Detect which cell encompasses the target text, then output its (x, y) center coordinate. 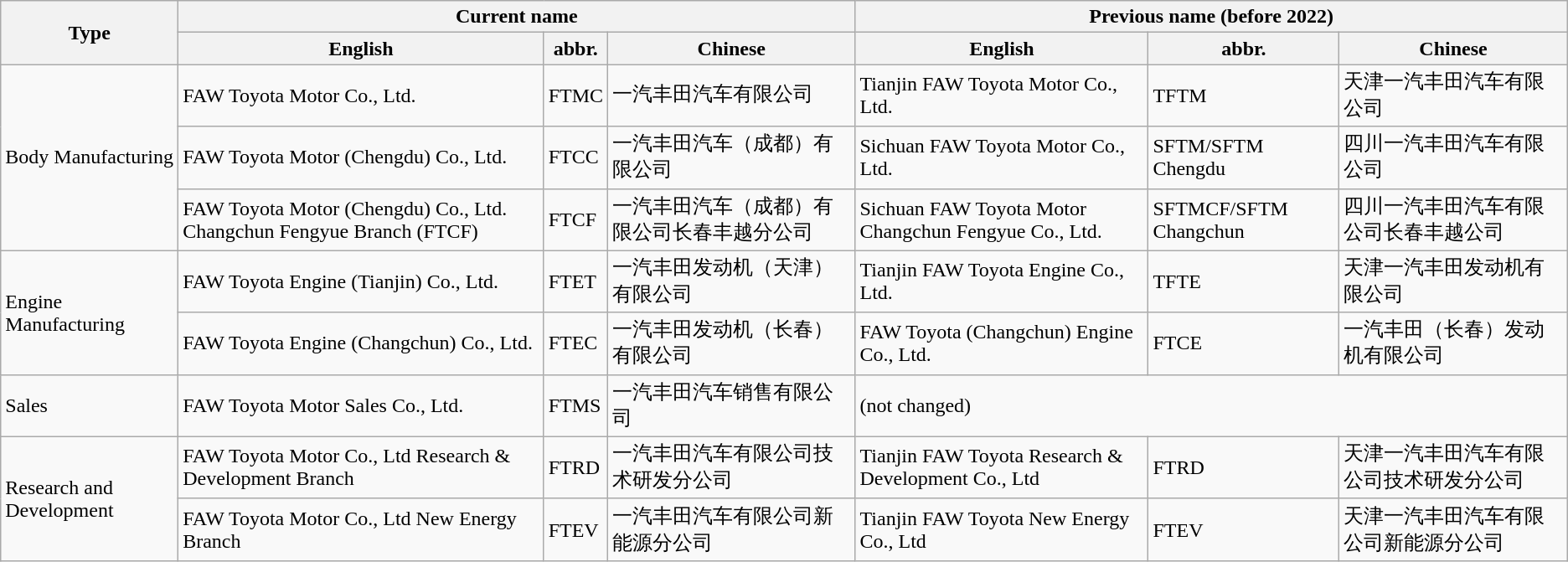
FTCF (575, 219)
FAW Toyota (Changchun) Engine Co., Ltd. (1002, 343)
Tianjin FAW Toyota Research & Development Co., Ltd (1002, 467)
一汽丰田汽车有限公司技术研发分公司 (732, 467)
FAW Toyota Motor (Chengdu) Co., Ltd. Changchun Fengyue Branch (FTCF) (361, 219)
一汽丰田发动机（长春）有限公司 (732, 343)
FTEC (575, 343)
天津一汽丰田发动机有限公司 (1453, 281)
一汽丰田汽车有限公司新能源分公司 (732, 529)
Engine Manufacturing (90, 312)
天津一汽丰田汽车有限公司 (1453, 95)
Research and Development (90, 498)
FTET (575, 281)
Sichuan FAW Toyota Motor Changchun Fengyue Co., Ltd. (1002, 219)
FAW Toyota Engine (Changchun) Co., Ltd. (361, 343)
FAW Toyota Motor Sales Co., Ltd. (361, 405)
Tianjin FAW Toyota Motor Co., Ltd. (1002, 95)
Type (90, 33)
FAW Toyota Motor Co., Ltd Research & Development Branch (361, 467)
Sales (90, 405)
天津一汽丰田汽车有限公司新能源分公司 (1453, 529)
(not changed) (1211, 405)
一汽丰田（长春）发动机有限公司 (1453, 343)
SFTM/SFTM Chengdu (1244, 157)
FAW Toyota Engine (Tianjin) Co., Ltd. (361, 281)
Previous name (before 2022) (1211, 17)
四川一汽丰田汽车有限公司长春丰越公司 (1453, 219)
FTCE (1244, 343)
Tianjin FAW Toyota New Energy Co., Ltd (1002, 529)
Current name (517, 17)
Tianjin FAW Toyota Engine Co., Ltd. (1002, 281)
TFTM (1244, 95)
四川一汽丰田汽车有限公司 (1453, 157)
一汽丰田汽车（成都）有限公司长春丰越分公司 (732, 219)
SFTMCF/SFTM Changchun (1244, 219)
一汽丰田汽车销售有限公司 (732, 405)
一汽丰田汽车（成都）有限公司 (732, 157)
Body Manufacturing (90, 157)
FAW Toyota Motor (Chengdu) Co., Ltd. (361, 157)
FTMC (575, 95)
FTMS (575, 405)
一汽丰田汽车有限公司 (732, 95)
Sichuan FAW Toyota Motor Co., Ltd. (1002, 157)
FAW Toyota Motor Co., Ltd. (361, 95)
FTCC (575, 157)
TFTE (1244, 281)
一汽丰田发动机（天津）有限公司 (732, 281)
天津一汽丰田汽车有限公司技术研发分公司 (1453, 467)
FAW Toyota Motor Co., Ltd New Energy Branch (361, 529)
